Detect which cell encompasses the target text, then output its [X, Y] center coordinate. 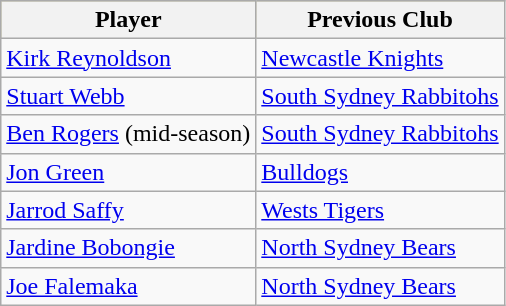
Jardine Bobongie [128, 248]
Kirk Reynoldson [128, 58]
Wests Tigers [380, 210]
Jon Green [128, 172]
Jarrod Saffy [128, 210]
Newcastle Knights [380, 58]
Player [128, 20]
Ben Rogers (mid-season) [128, 134]
Previous Club [380, 20]
Stuart Webb [128, 96]
Bulldogs [380, 172]
Joe Falemaka [128, 286]
